Output the [x, y] coordinate of the center of the cell containing the given text.  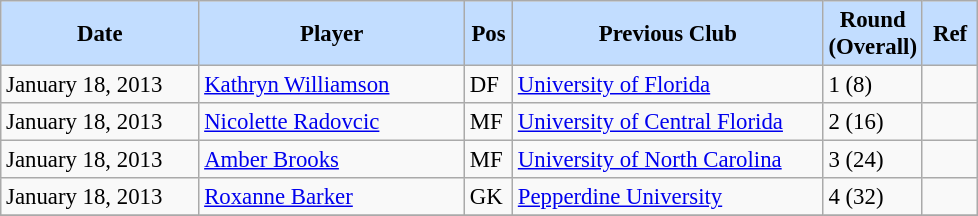
1 (8) [872, 85]
Previous Club [668, 34]
3 (24) [872, 160]
Pepperdine University [668, 197]
Kathryn Williamson [332, 85]
Pos [488, 34]
Date [100, 34]
DF [488, 85]
GK [488, 197]
University of Central Florida [668, 122]
4 (32) [872, 197]
University of North Carolina [668, 160]
Nicolette Radovcic [332, 122]
Roxanne Barker [332, 197]
2 (16) [872, 122]
Amber Brooks [332, 160]
University of Florida [668, 85]
Player [332, 34]
Ref [950, 34]
Round (Overall) [872, 34]
